Scan for the cell matching the given text and deliver its [X, Y] coordinate at center. 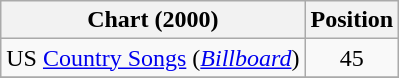
US Country Songs (Billboard) [153, 58]
Position [352, 20]
Chart (2000) [153, 20]
45 [352, 58]
